Capture the cell that displays the provided text and extract its (X, Y) central coordinate. 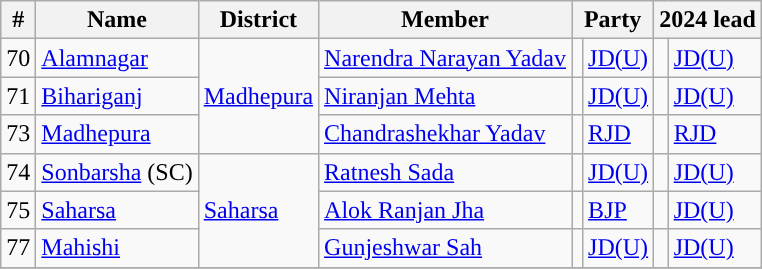
Bihariganj (117, 96)
Party (613, 20)
Alok Ranjan Jha (446, 210)
BJP (618, 210)
70 (18, 58)
75 (18, 210)
Chandrashekhar Yadav (446, 134)
Narendra Narayan Yadav (446, 58)
# (18, 20)
Mahishi (117, 248)
Member (446, 20)
Alamnagar (117, 58)
Ratnesh Sada (446, 172)
Gunjeshwar Sah (446, 248)
Name (117, 20)
73 (18, 134)
2024 lead (708, 20)
77 (18, 248)
Sonbarsha (SC) (117, 172)
74 (18, 172)
71 (18, 96)
Niranjan Mehta (446, 96)
District (258, 20)
